Scan for the cell matching the given text and deliver its (X, Y) coordinate at center. 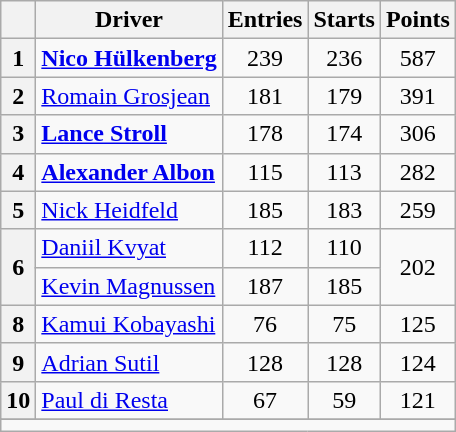
5 (18, 210)
Starts (344, 20)
587 (418, 58)
183 (344, 210)
4 (18, 172)
Kamui Kobayashi (129, 324)
239 (265, 58)
Kevin Magnussen (129, 286)
6 (18, 267)
Daniil Kvyat (129, 248)
Nico Hülkenberg (129, 58)
Driver (129, 20)
391 (418, 96)
121 (418, 400)
1 (18, 58)
10 (18, 400)
187 (265, 286)
174 (344, 134)
181 (265, 96)
112 (265, 248)
8 (18, 324)
Nick Heidfeld (129, 210)
Points (418, 20)
124 (418, 362)
115 (265, 172)
259 (418, 210)
113 (344, 172)
236 (344, 58)
Entries (265, 20)
76 (265, 324)
59 (344, 400)
202 (418, 267)
306 (418, 134)
Adrian Sutil (129, 362)
282 (418, 172)
Alexander Albon (129, 172)
3 (18, 134)
179 (344, 96)
2 (18, 96)
110 (344, 248)
75 (344, 324)
67 (265, 400)
Paul di Resta (129, 400)
125 (418, 324)
9 (18, 362)
178 (265, 134)
Lance Stroll (129, 134)
Romain Grosjean (129, 96)
